For the text-containing cell, return its midpoint in [x, y] coordinate format. 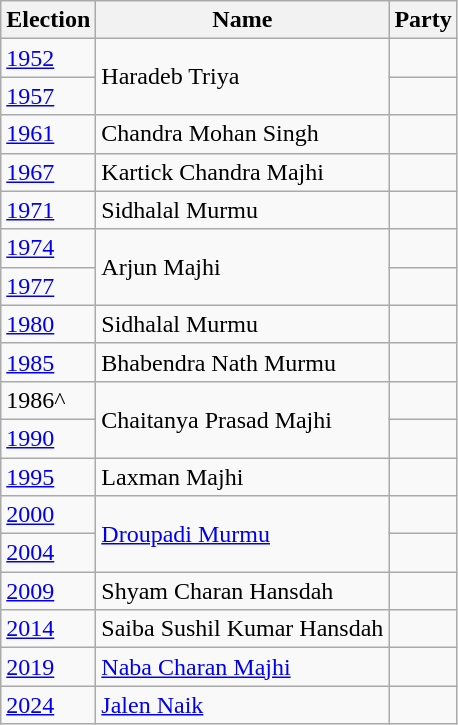
1974 [48, 248]
Jalen Naik [242, 705]
1995 [48, 477]
2024 [48, 705]
Naba Charan Majhi [242, 667]
Bhabendra Nath Murmu [242, 362]
1967 [48, 172]
Chaitanya Prasad Majhi [242, 419]
1957 [48, 96]
Party [423, 20]
Laxman Majhi [242, 477]
2014 [48, 629]
1986^ [48, 400]
Election [48, 20]
2009 [48, 591]
Kartick Chandra Majhi [242, 172]
2004 [48, 553]
Shyam Charan Hansdah [242, 591]
1961 [48, 134]
Droupadi Murmu [242, 534]
1990 [48, 438]
1952 [48, 58]
Saiba Sushil Kumar Hansdah [242, 629]
2000 [48, 515]
1980 [48, 324]
Chandra Mohan Singh [242, 134]
Name [242, 20]
1985 [48, 362]
2019 [48, 667]
1971 [48, 210]
1977 [48, 286]
Arjun Majhi [242, 267]
Haradeb Triya [242, 77]
